Capture the cell that displays the provided text and extract its [X, Y] central coordinate. 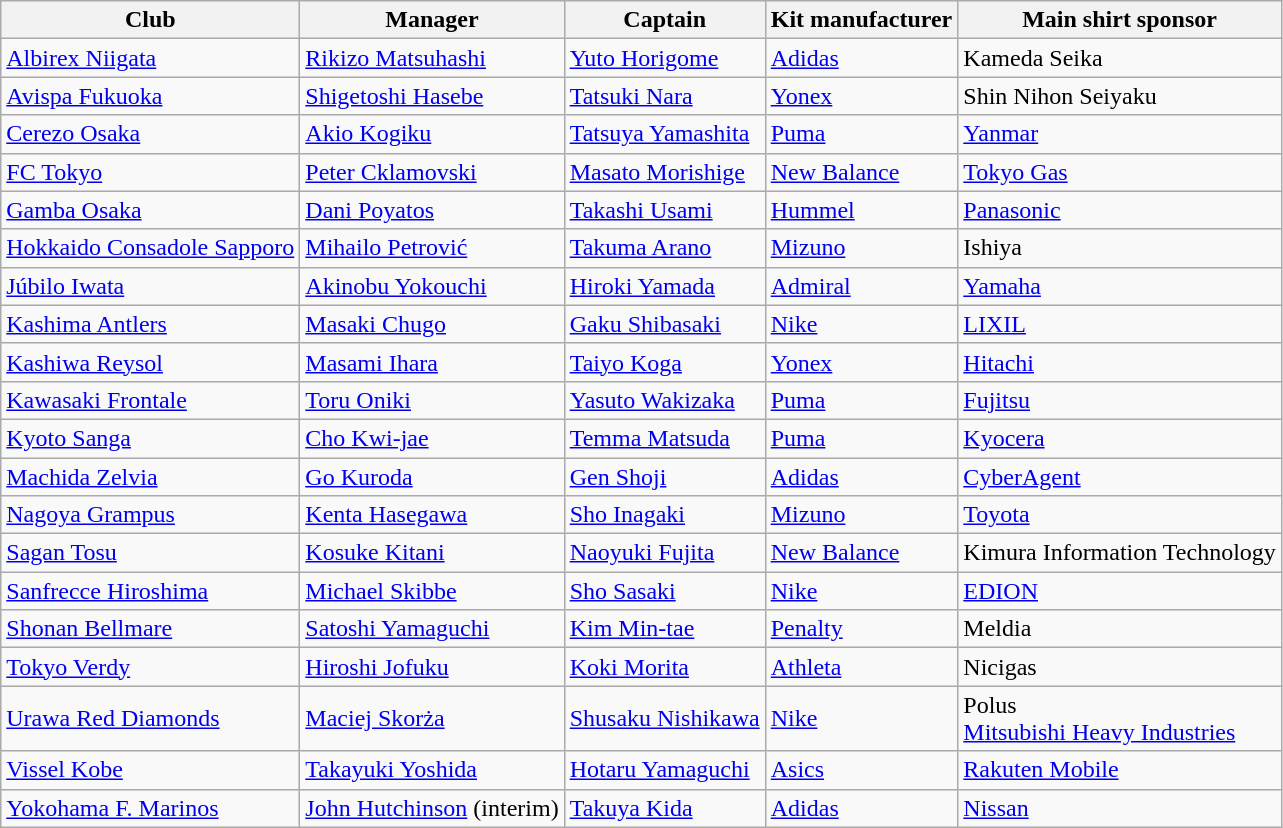
John Hutchinson (interim) [432, 808]
Machida Zelvia [150, 477]
Ishiya [1120, 248]
Temma Matsuda [664, 438]
Kosuke Kitani [432, 553]
Tatsuki Nara [664, 96]
FC Tokyo [150, 172]
Sho Sasaki [664, 591]
Fujitsu [1120, 400]
EDION [1120, 591]
Kimura Information Technology [1120, 553]
Tokyo Gas [1120, 172]
Shin Nihon Seiyaku [1120, 96]
Asics [862, 770]
Hummel [862, 210]
Manager [432, 20]
Yasuto Wakizaka [664, 400]
Kawasaki Frontale [150, 400]
Shigetoshi Hasebe [432, 96]
Hokkaido Consadole Sapporo [150, 248]
Akinobu Yokouchi [432, 286]
Takashi Usami [664, 210]
Peter Cklamovski [432, 172]
CyberAgent [1120, 477]
Rikizo Matsuhashi [432, 58]
Hitachi [1120, 362]
Takuma Arano [664, 248]
Kenta Hasegawa [432, 515]
Akio Kogiku [432, 134]
Kyocera [1120, 438]
Koki Morita [664, 667]
Albirex Niigata [150, 58]
Kashima Antlers [150, 324]
Panasonic [1120, 210]
Maciej Skorża [432, 718]
Cho Kwi-jae [432, 438]
Main shirt sponsor [1120, 20]
Kyoto Sanga [150, 438]
Toru Oniki [432, 400]
Dani Poyatos [432, 210]
Takayuki Yoshida [432, 770]
Club [150, 20]
Gen Shoji [664, 477]
Shusaku Nishikawa [664, 718]
Meldia [1120, 629]
Takuya Kida [664, 808]
Nissan [1120, 808]
Mihailo Petrović [432, 248]
Sagan Tosu [150, 553]
Hiroshi Jofuku [432, 667]
Yanmar [1120, 134]
Michael Skibbe [432, 591]
PolusMitsubishi Heavy Industries [1120, 718]
Vissel Kobe [150, 770]
Shonan Bellmare [150, 629]
Rakuten Mobile [1120, 770]
Urawa Red Diamonds [150, 718]
Hotaru Yamaguchi [664, 770]
LIXIL [1120, 324]
Masami Ihara [432, 362]
Masaki Chugo [432, 324]
Captain [664, 20]
Kashiwa Reysol [150, 362]
Satoshi Yamaguchi [432, 629]
Athleta [862, 667]
Sho Inagaki [664, 515]
Masato Morishige [664, 172]
Naoyuki Fujita [664, 553]
Avispa Fukuoka [150, 96]
Toyota [1120, 515]
Taiyo Koga [664, 362]
Tatsuya Yamashita [664, 134]
Yuto Horigome [664, 58]
Yamaha [1120, 286]
Júbilo Iwata [150, 286]
Admiral [862, 286]
Kameda Seika [1120, 58]
Cerezo Osaka [150, 134]
Yokohama F. Marinos [150, 808]
Tokyo Verdy [150, 667]
Kit manufacturer [862, 20]
Penalty [862, 629]
Go Kuroda [432, 477]
Nicigas [1120, 667]
Sanfrecce Hiroshima [150, 591]
Kim Min-tae [664, 629]
Gaku Shibasaki [664, 324]
Gamba Osaka [150, 210]
Hiroki Yamada [664, 286]
Nagoya Grampus [150, 515]
